Determine the (X, Y) coordinate at the center of the cell enclosing the given text.  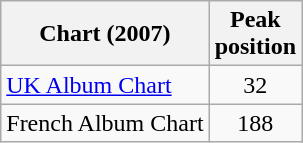
Peakposition (255, 34)
188 (255, 123)
32 (255, 85)
Chart (2007) (105, 34)
UK Album Chart (105, 85)
French Album Chart (105, 123)
